Determine the [X, Y] coordinate at the center of the cell enclosing the given text.  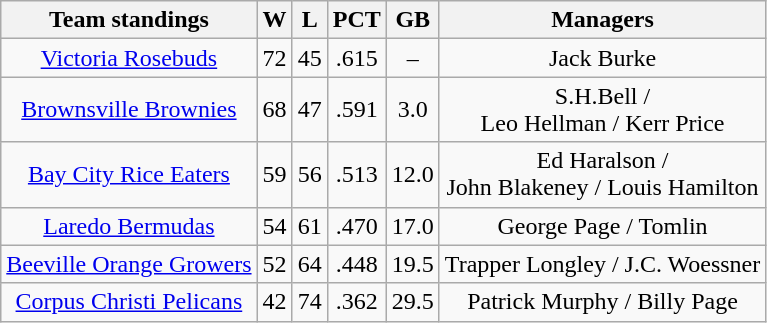
59 [274, 174]
19.5 [412, 264]
52 [274, 264]
12.0 [412, 174]
61 [310, 226]
Victoria Rosebuds [129, 58]
47 [310, 110]
.362 [356, 302]
68 [274, 110]
.470 [356, 226]
W [274, 20]
56 [310, 174]
3.0 [412, 110]
29.5 [412, 302]
17.0 [412, 226]
54 [274, 226]
Laredo Bermudas [129, 226]
64 [310, 264]
Team standings [129, 20]
GB [412, 20]
S.H.Bell / Leo Hellman / Kerr Price [602, 110]
Patrick Murphy / Billy Page [602, 302]
45 [310, 58]
.591 [356, 110]
.615 [356, 58]
Brownsville Brownies [129, 110]
Corpus Christi Pelicans [129, 302]
PCT [356, 20]
74 [310, 302]
72 [274, 58]
.513 [356, 174]
L [310, 20]
Jack Burke [602, 58]
Managers [602, 20]
Bay City Rice Eaters [129, 174]
42 [274, 302]
– [412, 58]
Trapper Longley / J.C. Woessner [602, 264]
Beeville Orange Growers [129, 264]
Ed Haralson / John Blakeney / Louis Hamilton [602, 174]
George Page / Tomlin [602, 226]
.448 [356, 264]
